Detect which cell encompasses the target text, then output its [x, y] center coordinate. 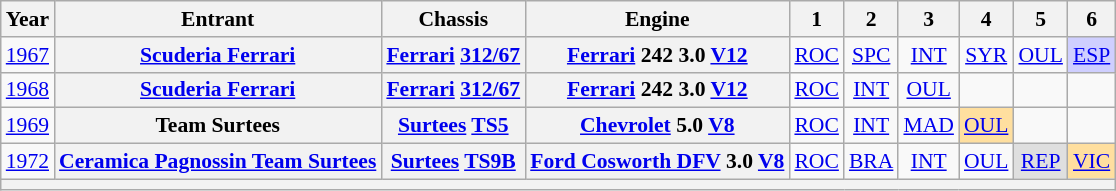
Surtees TS5 [453, 126]
VIC [1092, 162]
Surtees TS9B [453, 162]
2 [872, 19]
1967 [28, 55]
6 [1092, 19]
3 [928, 19]
1 [816, 19]
Engine [657, 19]
5 [1040, 19]
REP [1040, 162]
4 [986, 19]
ESP [1092, 55]
Entrant [218, 19]
1969 [28, 126]
Ceramica Pagnossin Team Surtees [218, 162]
SYR [986, 55]
Chevrolet 5.0 V8 [657, 126]
Chassis [453, 19]
1968 [28, 90]
Team Surtees [218, 126]
MAD [928, 126]
1972 [28, 162]
Ford Cosworth DFV 3.0 V8 [657, 162]
BRA [872, 162]
Year [28, 19]
SPC [872, 55]
